Return [X, Y] of the center of cell containing provided text 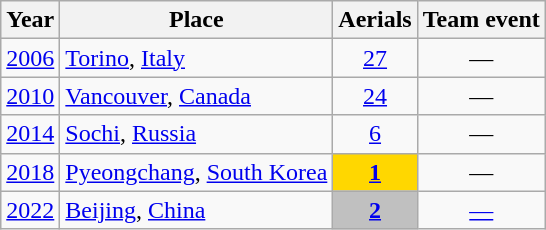
2014 [30, 134]
Place [196, 20]
2010 [30, 96]
2018 [30, 172]
2022 [30, 210]
6 [375, 134]
Vancouver, Canada [196, 96]
1 [375, 172]
2 [375, 210]
2006 [30, 58]
Sochi, Russia [196, 134]
Team event [481, 20]
Beijing, China [196, 210]
Torino, Italy [196, 58]
Pyeongchang, South Korea [196, 172]
27 [375, 58]
Year [30, 20]
24 [375, 96]
Aerials [375, 20]
